For the text-containing cell, return its midpoint in (X, Y) coordinate format. 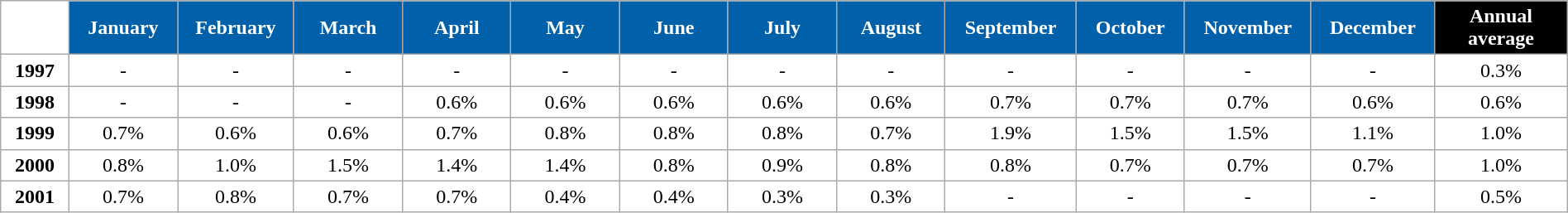
November (1247, 28)
Annual average (1502, 28)
0.9% (782, 165)
1.9% (1011, 133)
January (122, 28)
March (347, 28)
February (237, 28)
July (782, 28)
December (1373, 28)
May (566, 28)
October (1130, 28)
0.5% (1502, 196)
1998 (35, 102)
September (1011, 28)
August (892, 28)
1999 (35, 133)
1997 (35, 70)
April (457, 28)
2000 (35, 165)
June (673, 28)
2001 (35, 196)
1.1% (1373, 133)
